Search for the cell housing the specified text and yield its [x, y] center coordinate. 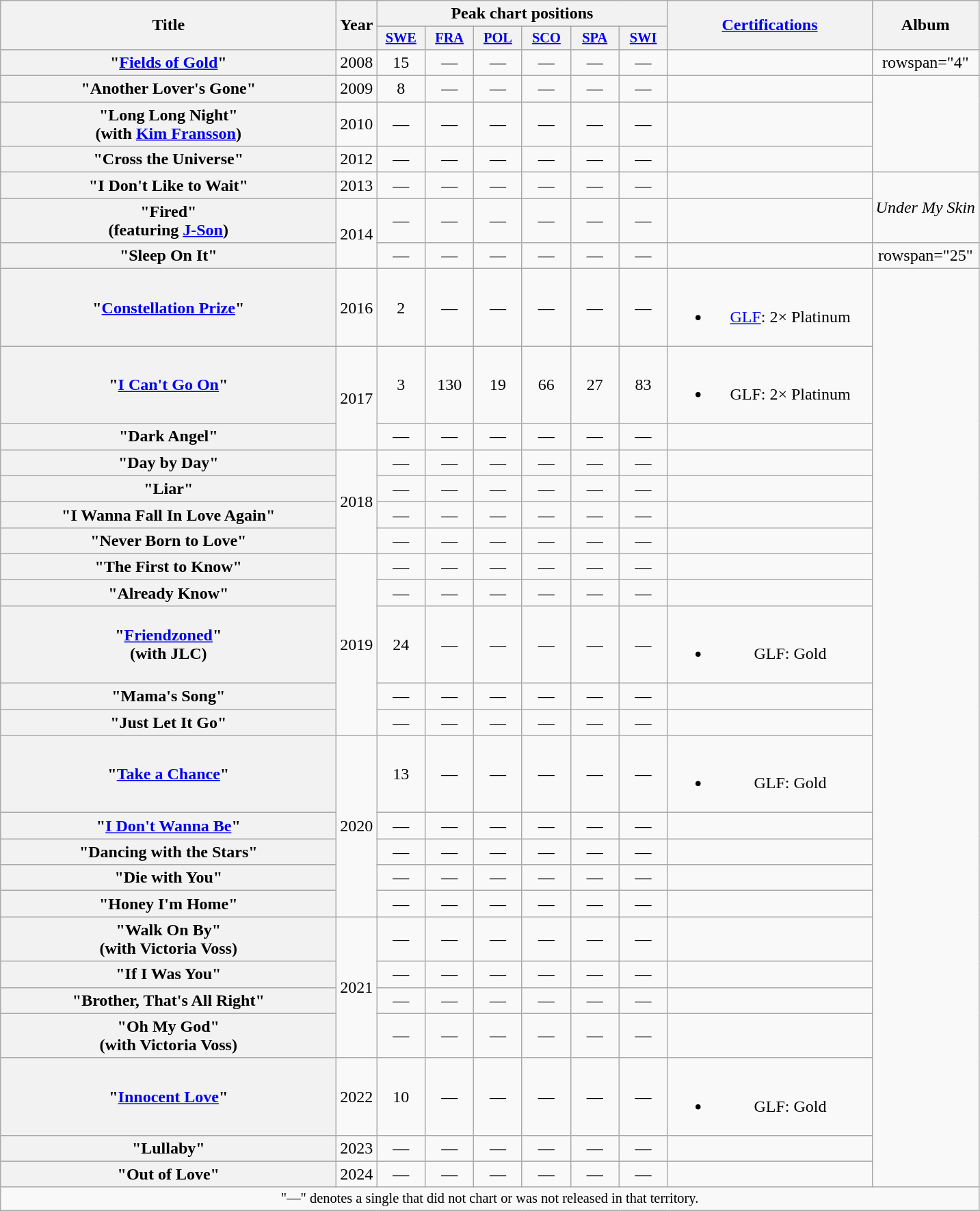
2024 [357, 1174]
2016 [357, 308]
POL [498, 38]
24 [401, 644]
"Just Let It Go" [168, 722]
Under My Skin [925, 208]
"—" denotes a single that did not chart or was not released in that territory. [490, 1199]
"Walk On By"(with Victoria Voss) [168, 939]
"Oh My God"(with Victoria Voss) [168, 1036]
Certifications [770, 25]
2018 [357, 502]
"I Can't Go On" [168, 385]
SCO [546, 38]
Album [925, 25]
"Long Long Night"(with Kim Fransson) [168, 125]
"Liar" [168, 489]
"Lullaby" [168, 1148]
"Constellation Prize" [168, 308]
SPA [595, 38]
2023 [357, 1148]
2019 [357, 644]
rowspan="4" [925, 62]
"I Don't Wanna Be" [168, 826]
"Day by Day" [168, 463]
2022 [357, 1096]
"Mama's Song" [168, 696]
2010 [357, 125]
"Honey I'm Home" [168, 904]
"If I Was You" [168, 974]
"The First to Know" [168, 567]
2014 [357, 234]
"Out of Love" [168, 1174]
FRA [450, 38]
"Cross the Universe" [168, 159]
8 [401, 89]
2008 [357, 62]
2017 [357, 398]
2012 [357, 159]
"Brother, That's All Right" [168, 1000]
2020 [357, 826]
66 [546, 385]
"Innocent Love" [168, 1096]
15 [401, 62]
Title [168, 25]
27 [595, 385]
13 [401, 774]
"Never Born to Love" [168, 541]
"Another Lover's Gone" [168, 89]
"Dancing with the Stars" [168, 852]
10 [401, 1096]
"Already Know" [168, 593]
"Die with You" [168, 878]
2009 [357, 89]
"Fired"(featuring J-Son) [168, 220]
130 [450, 385]
2 [401, 308]
83 [643, 385]
19 [498, 385]
rowspan="25" [925, 256]
"Fields of Gold" [168, 62]
"Friendzoned"(with JLC) [168, 644]
"Take a Chance" [168, 774]
3 [401, 385]
2021 [357, 987]
"I Don't Like to Wait" [168, 185]
SWE [401, 38]
Peak chart positions [522, 14]
2013 [357, 185]
Year [357, 25]
"I Wanna Fall In Love Again" [168, 515]
SWI [643, 38]
"Sleep On It" [168, 256]
"Dark Angel" [168, 437]
